Provide the (x, y) coordinate of the cell's center where the given text is located.  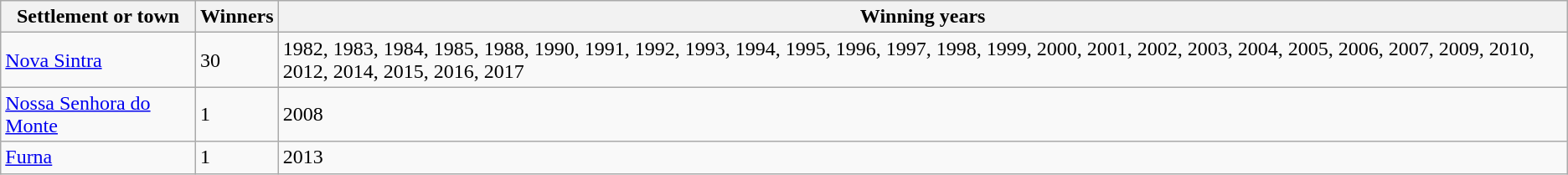
Nova Sintra (99, 60)
Nossa Senhora do Monte (99, 114)
2013 (923, 157)
30 (236, 60)
Winners (236, 17)
Settlement or town (99, 17)
Furna (99, 157)
Winning years (923, 17)
2008 (923, 114)
